Scan for the cell matching the given text and deliver its [X, Y] coordinate at center. 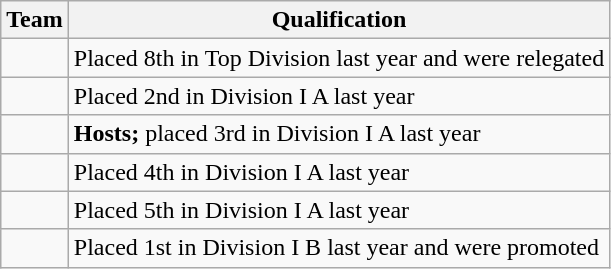
Qualification [338, 20]
Placed 1st in Division I B last year and were promoted [338, 248]
Placed 5th in Division I A last year [338, 210]
Hosts; placed 3rd in Division I A last year [338, 134]
Team [35, 20]
Placed 2nd in Division I A last year [338, 96]
Placed 8th in Top Division last year and were relegated [338, 58]
Placed 4th in Division I A last year [338, 172]
